Provide the [X, Y] coordinate of the cell's center where the given text is located.  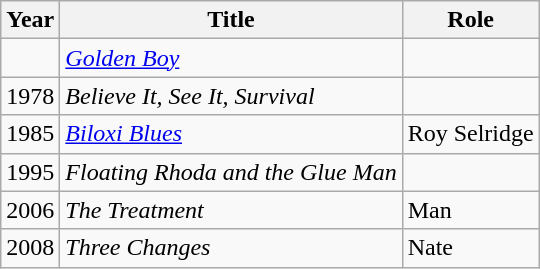
The Treatment [231, 210]
2006 [30, 210]
Floating Rhoda and the Glue Man [231, 172]
Believe It, See It, Survival [231, 96]
Title [231, 20]
Nate [470, 248]
Biloxi Blues [231, 134]
1995 [30, 172]
Role [470, 20]
Golden Boy [231, 58]
1985 [30, 134]
1978 [30, 96]
Roy Selridge [470, 134]
Three Changes [231, 248]
Year [30, 20]
2008 [30, 248]
Man [470, 210]
